Identify which cell holds the provided text, then report its [x, y] central coordinate. 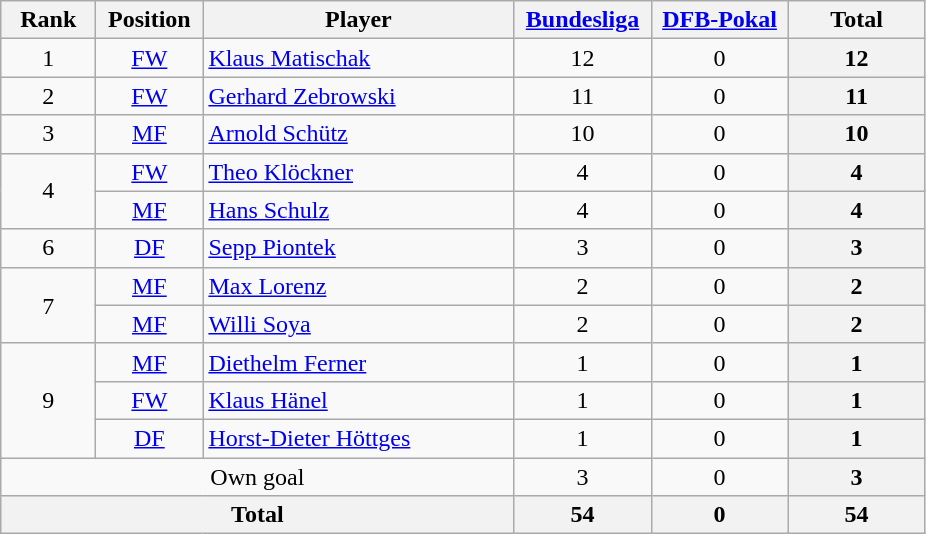
Theo Klöckner [358, 172]
Arnold Schütz [358, 134]
Horst-Dieter Höttges [358, 438]
Hans Schulz [358, 210]
9 [48, 400]
Gerhard Zebrowski [358, 96]
Klaus Matischak [358, 58]
Own goal [258, 477]
Player [358, 20]
DFB-Pokal [720, 20]
Diethelm Ferner [358, 362]
Position [150, 20]
Bundesliga [582, 20]
6 [48, 248]
Sepp Piontek [358, 248]
Willi Soya [358, 324]
Klaus Hänel [358, 400]
7 [48, 305]
Max Lorenz [358, 286]
Rank [48, 20]
